Scan for the cell matching the given text and deliver its [X, Y] coordinate at center. 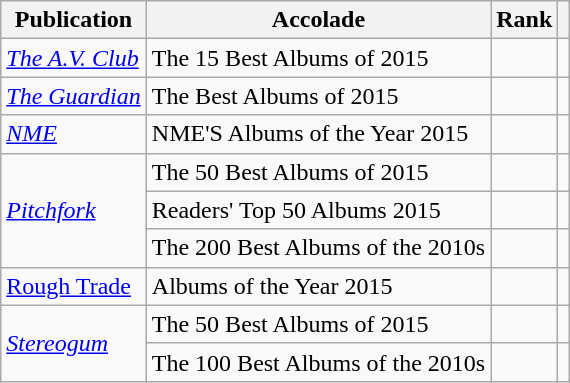
NME'S Albums of the Year 2015 [318, 134]
The 200 Best Albums of the 2010s [318, 248]
Accolade [318, 20]
Rough Trade [74, 286]
Pitchfork [74, 210]
The 15 Best Albums of 2015 [318, 58]
NME [74, 134]
Readers' Top 50 Albums 2015 [318, 210]
The Best Albums of 2015 [318, 96]
Publication [74, 20]
The A.V. Club [74, 58]
The 100 Best Albums of the 2010s [318, 362]
Stereogum [74, 343]
The Guardian [74, 96]
Albums of the Year 2015 [318, 286]
Rank [524, 20]
